Extract the [X, Y] coordinate from the center of the cell holding the provided text.  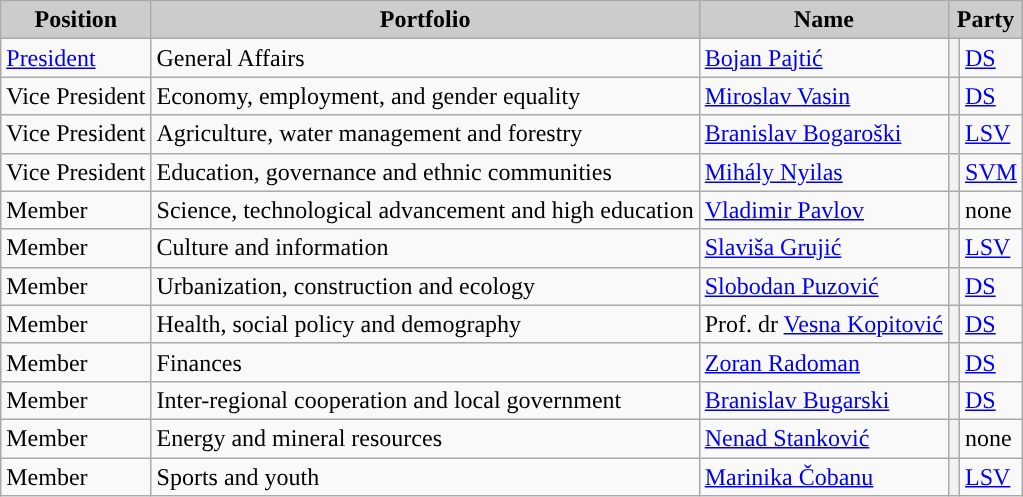
Vladimir Pavlov [824, 210]
Nenad Stanković [824, 438]
Mihály Nyilas [824, 172]
Inter-regional cooperation and local government [425, 400]
Portfolio [425, 20]
Science, technological advancement and high education [425, 210]
Agriculture, water management and forestry [425, 134]
Position [76, 20]
Miroslav Vasin [824, 96]
Prof. dr Vesna Kopitović [824, 324]
Culture and information [425, 248]
Name [824, 20]
Bojan Pajtić [824, 58]
Zoran Radoman [824, 362]
Party [985, 20]
Sports and youth [425, 477]
Energy and mineral resources [425, 438]
Health, social policy and demography [425, 324]
Urbanization, construction and ecology [425, 286]
Slobodan Puzović [824, 286]
Marinika Čobanu [824, 477]
President [76, 58]
General Affairs [425, 58]
Branislav Bugarski [824, 400]
Slaviša Grujić [824, 248]
Economy, employment, and gender equality [425, 96]
Branislav Bogaroški [824, 134]
Education, governance and ethnic communities [425, 172]
SVM [992, 172]
Finances [425, 362]
